Pinpoint the cell where the given text exists, returning its (X, Y) midpoint coordinate. 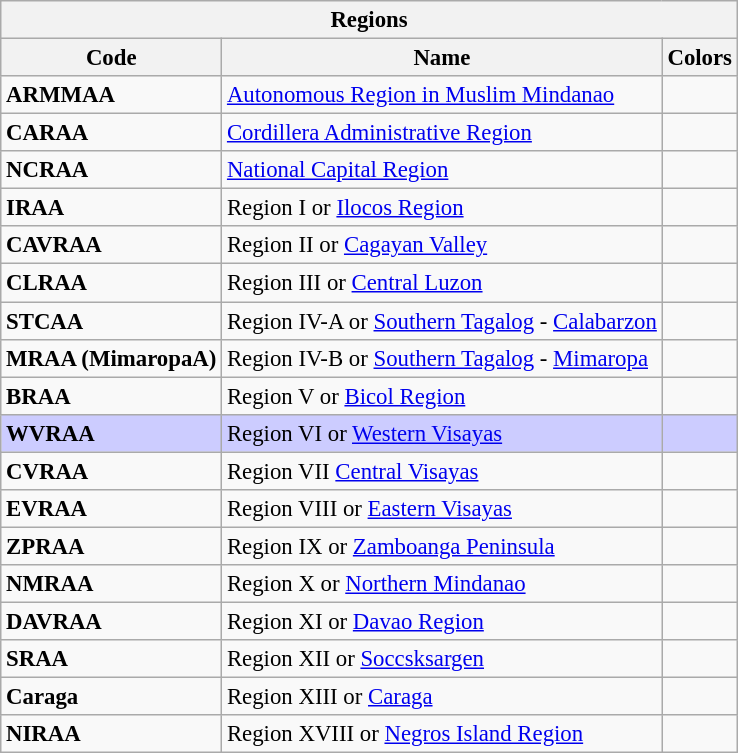
NIRAA (112, 734)
CARAA (112, 133)
Region II or Cagayan Valley (442, 245)
Regions (370, 20)
SRAA (112, 659)
Region IX or Zamboanga Peninsula (442, 546)
Region XI or Davao Region (442, 621)
EVRAA (112, 509)
Region VII Central Visayas (442, 471)
Region IV-A or Southern Tagalog - Calabarzon (442, 321)
IRAA (112, 208)
Region I or Ilocos Region (442, 208)
Name (442, 58)
CAVRAA (112, 245)
ARMMAA (112, 95)
Region VI or Western Visayas (442, 433)
Region V or Bicol Region (442, 396)
Region VIII or Eastern Visayas (442, 509)
Region IV-B or Southern Tagalog - Mimaropa (442, 358)
ZPRAA (112, 546)
Region III or Central Luzon (442, 283)
Cordillera Administrative Region (442, 133)
Autonomous Region in Muslim Mindanao (442, 95)
NCRAA (112, 170)
DAVRAA (112, 621)
Caraga (112, 697)
Region XVIII or Negros Island Region (442, 734)
CVRAA (112, 471)
National Capital Region (442, 170)
Code (112, 58)
WVRAA (112, 433)
CLRAA (112, 283)
BRAA (112, 396)
Region XIII or Caraga (442, 697)
NMRAA (112, 584)
Region XII or Soccsksargen (442, 659)
STCAA (112, 321)
Region X or Northern Mindanao (442, 584)
MRAA (MimaropaA) (112, 358)
Colors (700, 58)
